Capture the cell that displays the provided text and extract its [x, y] central coordinate. 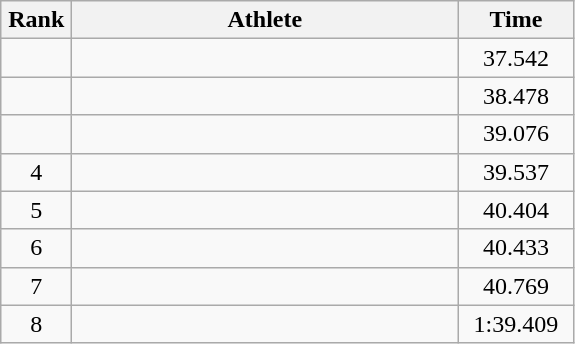
37.542 [516, 58]
6 [36, 248]
7 [36, 286]
8 [36, 324]
4 [36, 172]
40.404 [516, 210]
40.769 [516, 286]
38.478 [516, 96]
Athlete [265, 20]
1:39.409 [516, 324]
39.537 [516, 172]
39.076 [516, 134]
5 [36, 210]
Rank [36, 20]
40.433 [516, 248]
Time [516, 20]
